For the text-containing cell, return its midpoint in (x, y) coordinate format. 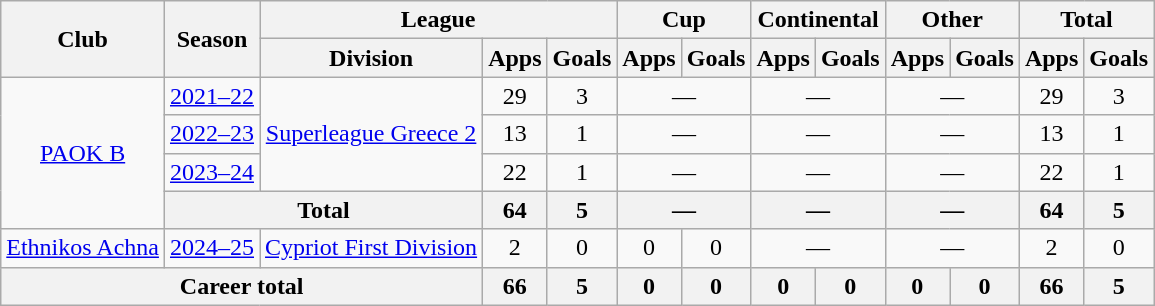
Other (952, 20)
2022–23 (212, 134)
Division (372, 58)
2024–25 (212, 248)
Superleague Greece 2 (372, 134)
Season (212, 39)
Continental (818, 20)
Career total (242, 286)
PAOK B (83, 153)
2021–22 (212, 96)
Cypriot First Division (372, 248)
Cup (684, 20)
2023–24 (212, 172)
Club (83, 39)
League (438, 20)
Ethnikos Achna (83, 248)
